Return the [x, y] coordinate for the center point of the cell that contains the specified text.  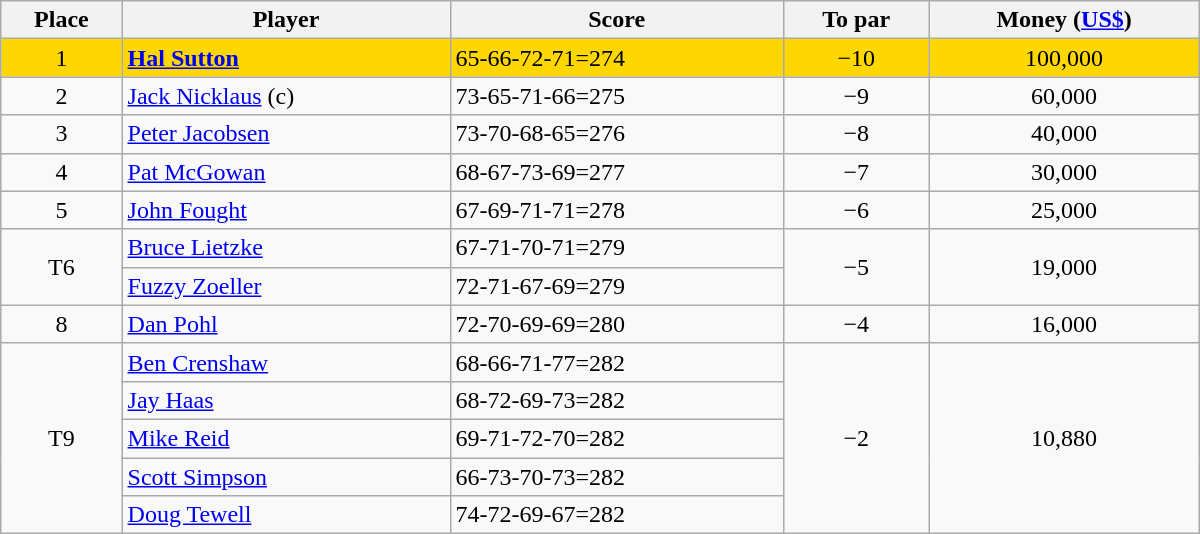
−7 [856, 172]
16,000 [1064, 324]
73-65-71-66=275 [616, 96]
74-72-69-67=282 [616, 515]
67-71-70-71=279 [616, 248]
Ben Crenshaw [286, 362]
73-70-68-65=276 [616, 134]
Mike Reid [286, 438]
4 [62, 172]
Jack Nicklaus (c) [286, 96]
Player [286, 20]
Dan Pohl [286, 324]
68-72-69-73=282 [616, 400]
69-71-72-70=282 [616, 438]
Jay Haas [286, 400]
T6 [62, 267]
Place [62, 20]
T9 [62, 438]
Doug Tewell [286, 515]
1 [62, 58]
10,880 [1064, 438]
72-70-69-69=280 [616, 324]
−2 [856, 438]
40,000 [1064, 134]
65-66-72-71=274 [616, 58]
8 [62, 324]
5 [62, 210]
Money (US$) [1064, 20]
68-66-71-77=282 [616, 362]
−10 [856, 58]
3 [62, 134]
Peter Jacobsen [286, 134]
25,000 [1064, 210]
−5 [856, 267]
−6 [856, 210]
Hal Sutton [286, 58]
68-67-73-69=277 [616, 172]
Bruce Lietzke [286, 248]
To par [856, 20]
−4 [856, 324]
2 [62, 96]
60,000 [1064, 96]
19,000 [1064, 267]
72-71-67-69=279 [616, 286]
Fuzzy Zoeller [286, 286]
Pat McGowan [286, 172]
Score [616, 20]
67-69-71-71=278 [616, 210]
66-73-70-73=282 [616, 477]
30,000 [1064, 172]
John Fought [286, 210]
−8 [856, 134]
−9 [856, 96]
100,000 [1064, 58]
Scott Simpson [286, 477]
